Return [x, y] of the center of cell containing provided text 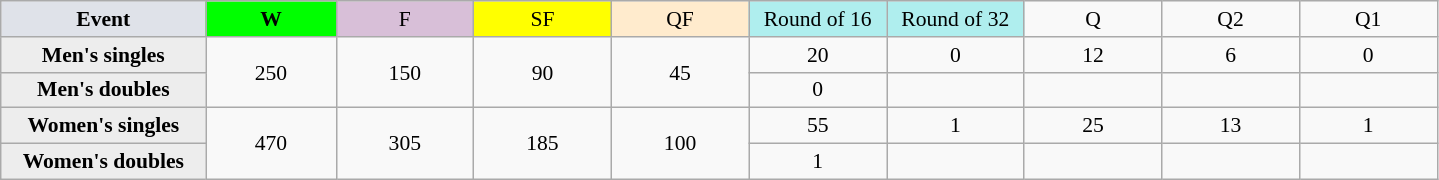
55 [818, 126]
Round of 32 [955, 19]
20 [818, 55]
SF [543, 19]
Q1 [1368, 19]
185 [543, 144]
W [271, 19]
13 [1231, 126]
25 [1093, 126]
Women's singles [104, 126]
Women's doubles [104, 162]
250 [271, 72]
12 [1093, 55]
Men's doubles [104, 90]
Event [104, 19]
Q [1093, 19]
QF [680, 19]
45 [680, 72]
Q2 [1231, 19]
470 [271, 144]
305 [405, 144]
Round of 16 [818, 19]
Men's singles [104, 55]
150 [405, 72]
90 [543, 72]
F [405, 19]
6 [1231, 55]
100 [680, 144]
